From the cell containing the given text, extract its center point as [x, y] coordinate. 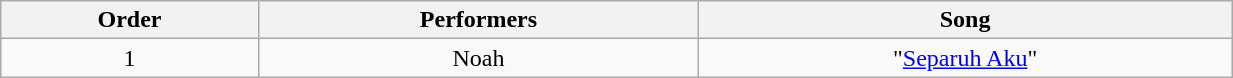
Order [130, 20]
"Separuh Aku" [966, 58]
1 [130, 58]
Noah [478, 58]
Performers [478, 20]
Song [966, 20]
